For the text-containing cell, return its midpoint in (x, y) coordinate format. 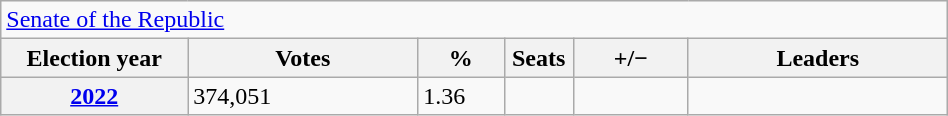
Election year (94, 58)
Senate of the Republic (474, 20)
Leaders (818, 58)
+/− (630, 58)
374,051 (303, 96)
Votes (303, 58)
Seats (538, 58)
1.36 (461, 96)
% (461, 58)
2022 (94, 96)
